Find where the given text appears and provide that cell's center as [x, y] coordinate. 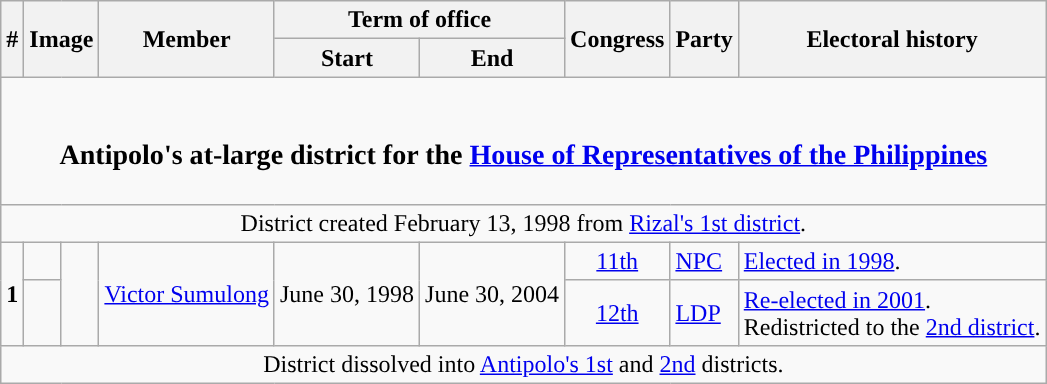
1 [12, 294]
District dissolved into Antipolo's 1st and 2nd districts. [524, 364]
12th [618, 312]
# [12, 39]
Elected in 1998. [892, 261]
District created February 13, 1998 from Rizal's 1st district. [524, 223]
Party [704, 39]
11th [618, 261]
Image [62, 39]
Start [346, 58]
June 30, 2004 [492, 294]
Term of office [419, 20]
Antipolo's at-large district for the House of Representatives of the Philippines [524, 140]
Member [187, 39]
June 30, 1998 [346, 294]
Victor Sumulong [187, 294]
NPC [704, 261]
Electoral history [892, 39]
LDP [704, 312]
End [492, 58]
Re-elected in 2001.Redistricted to the 2nd district. [892, 312]
Congress [618, 39]
